For the text-containing cell, return its midpoint in (x, y) coordinate format. 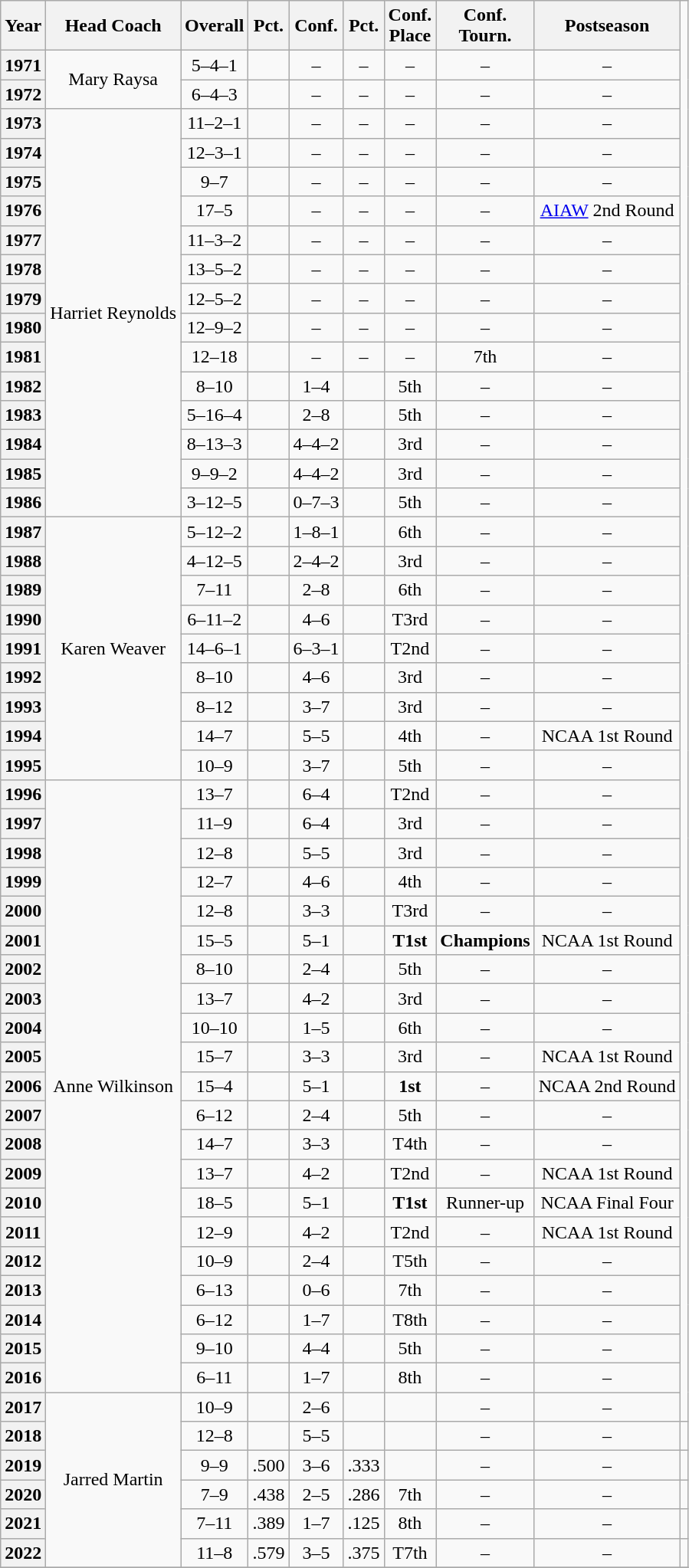
2006 (23, 1086)
.333 (363, 1465)
14–6–1 (215, 648)
2008 (23, 1144)
10–10 (215, 1028)
2012 (23, 1261)
5–12–2 (215, 532)
1985 (23, 474)
1976 (23, 211)
1992 (23, 677)
Karen Weaver (113, 648)
1988 (23, 561)
1982 (23, 385)
1–5 (316, 1028)
6–11–2 (215, 619)
1st (410, 1086)
AIAW 2nd Round (607, 211)
2–6 (316, 1407)
2010 (23, 1202)
5–16–4 (215, 415)
Runner-up (485, 1202)
6–13 (215, 1290)
8–12 (215, 707)
1996 (23, 794)
1974 (23, 153)
Anne Wilkinson (113, 1085)
T5th (410, 1261)
Year (23, 26)
11–8 (215, 1553)
2–4–2 (316, 561)
11–9 (215, 823)
.438 (268, 1494)
8–13–3 (215, 444)
1995 (23, 765)
1997 (23, 823)
3–12–5 (215, 503)
0–7–3 (316, 503)
2009 (23, 1173)
1971 (23, 65)
Mary Raysa (113, 80)
2018 (23, 1436)
1980 (23, 327)
1979 (23, 298)
2015 (23, 1349)
3–6 (316, 1465)
12–9–2 (215, 327)
.286 (363, 1494)
2020 (23, 1494)
2013 (23, 1290)
Conf. (316, 26)
15–7 (215, 1057)
T4th (410, 1144)
2014 (23, 1319)
2011 (23, 1232)
T7th (410, 1553)
1–8–1 (316, 532)
12–7 (215, 882)
7–9 (215, 1494)
2016 (23, 1378)
12–5–2 (215, 298)
6–4–3 (215, 94)
1984 (23, 444)
1986 (23, 503)
2022 (23, 1553)
Harriet Reynolds (113, 313)
2003 (23, 999)
1998 (23, 853)
1977 (23, 240)
12–18 (215, 356)
1990 (23, 619)
1994 (23, 736)
.579 (268, 1553)
1972 (23, 94)
Postseason (607, 26)
.500 (268, 1465)
0–6 (316, 1290)
Conf. Place (410, 26)
2017 (23, 1407)
3–5 (316, 1553)
15–4 (215, 1086)
2000 (23, 911)
2001 (23, 940)
2007 (23, 1115)
2004 (23, 1028)
Head Coach (113, 26)
2021 (23, 1524)
6–3–1 (316, 648)
2005 (23, 1057)
1999 (23, 882)
NCAA 2nd Round (607, 1086)
T8th (410, 1319)
1989 (23, 590)
4–12–5 (215, 561)
15–5 (215, 940)
2–5 (316, 1494)
1981 (23, 356)
9–10 (215, 1349)
Overall (215, 26)
18–5 (215, 1202)
4–4 (316, 1349)
.375 (363, 1553)
9–9 (215, 1465)
9–9–2 (215, 474)
2019 (23, 1465)
1987 (23, 532)
17–5 (215, 211)
1978 (23, 269)
1991 (23, 648)
12–9 (215, 1232)
1983 (23, 415)
Jarred Martin (113, 1480)
9–7 (215, 182)
Conf. Tourn. (485, 26)
11–3–2 (215, 240)
13–5–2 (215, 269)
11–2–1 (215, 123)
12–3–1 (215, 153)
1993 (23, 707)
1–4 (316, 385)
1973 (23, 123)
NCAA Final Four (607, 1202)
.125 (363, 1524)
2002 (23, 969)
Champions (485, 940)
6–11 (215, 1378)
5–4–1 (215, 65)
.389 (268, 1524)
1975 (23, 182)
